Return the (x, y) coordinate for the center point of the cell that contains the specified text.  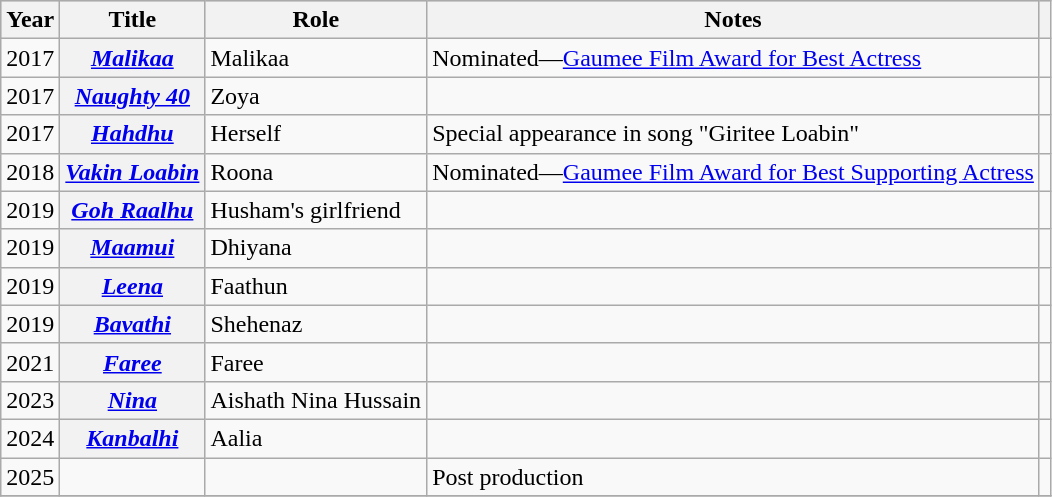
2024 (30, 438)
Post production (734, 477)
Faathun (316, 286)
Hahdhu (132, 134)
Zoya (316, 96)
2018 (30, 172)
Aalia (316, 438)
Leena (132, 286)
Husham's girlfriend (316, 210)
Bavathi (132, 324)
2025 (30, 477)
Dhiyana (316, 248)
Role (316, 20)
Nominated—Gaumee Film Award for Best Actress (734, 58)
Maamui (132, 248)
2021 (30, 362)
Naughty 40 (132, 96)
Title (132, 20)
Shehenaz (316, 324)
Goh Raalhu (132, 210)
Vakin Loabin (132, 172)
Special appearance in song "Giritee Loabin" (734, 134)
Herself (316, 134)
2023 (30, 400)
Nominated—Gaumee Film Award for Best Supporting Actress (734, 172)
Roona (316, 172)
Aishath Nina Hussain (316, 400)
Nina (132, 400)
Notes (734, 20)
Kanbalhi (132, 438)
Year (30, 20)
